Extract the (X, Y) coordinate from the center of the cell holding the provided text.  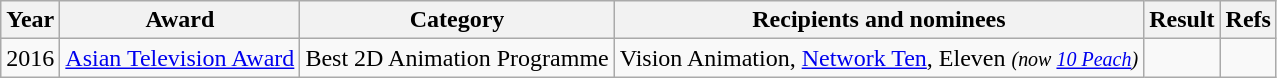
Year (30, 20)
Recipients and nominees (878, 20)
Best 2D Animation Programme (457, 58)
Vision Animation, Network Ten, Eleven (now 10 Peach) (878, 58)
Asian Television Award (180, 58)
Result (1182, 20)
Refs (1248, 20)
Award (180, 20)
Category (457, 20)
2016 (30, 58)
